Extract the [x, y] coordinate from the center of the cell holding the provided text.  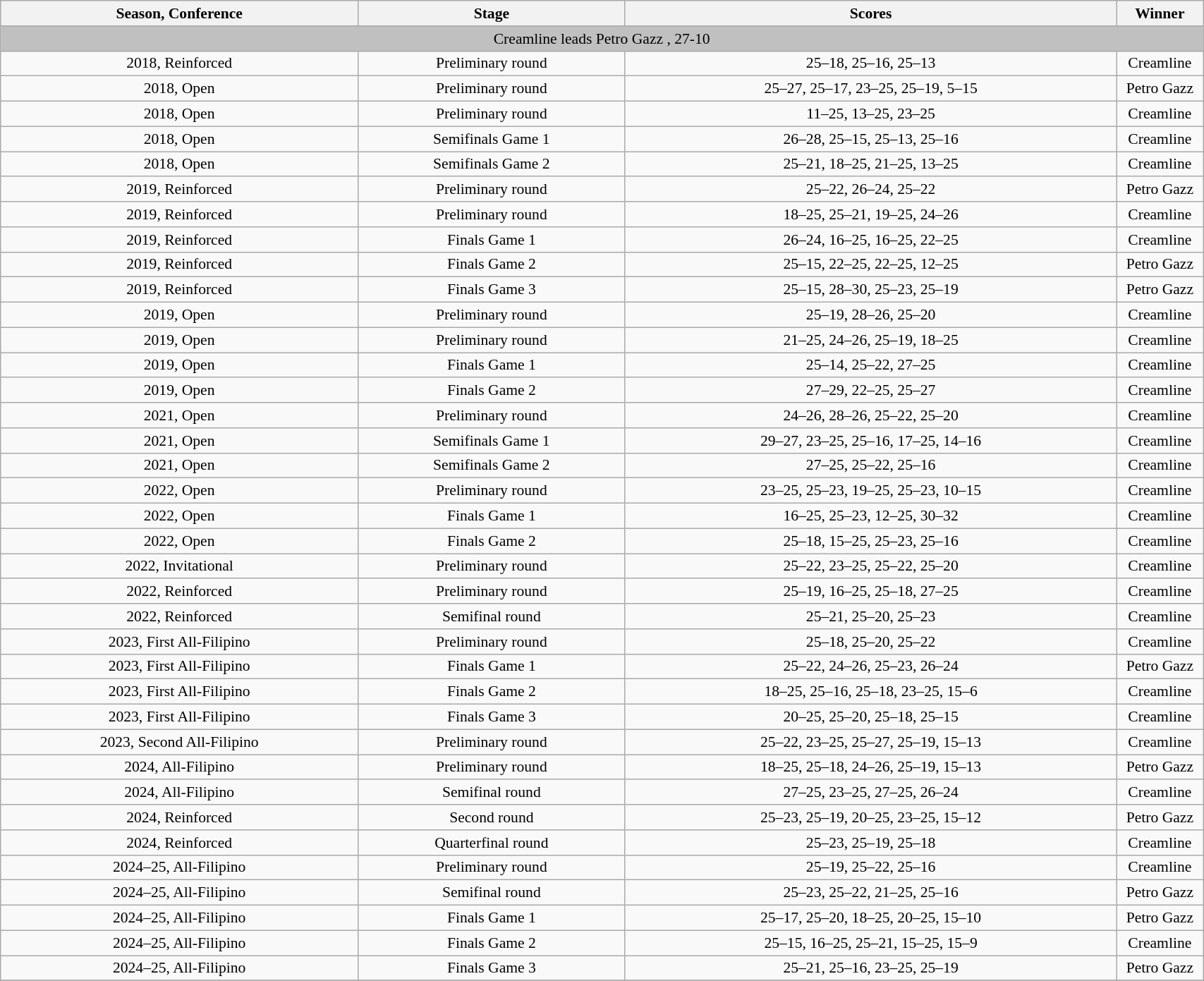
27–25, 25–22, 25–16 [870, 465]
25–19, 16–25, 25–18, 27–25 [870, 592]
25–22, 23–25, 25–22, 25–20 [870, 566]
27–25, 23–25, 27–25, 26–24 [870, 793]
26–28, 25–15, 25–13, 25–16 [870, 139]
25–21, 18–25, 21–25, 13–25 [870, 164]
18–25, 25–16, 25–18, 23–25, 15–6 [870, 692]
25–15, 28–30, 25–23, 25–19 [870, 290]
25–19, 28–26, 25–20 [870, 315]
25–18, 25–16, 25–13 [870, 63]
Scores [870, 13]
25–23, 25–22, 21–25, 25–16 [870, 893]
Winner [1160, 13]
20–25, 25–20, 25–18, 25–15 [870, 717]
25–19, 25–22, 25–16 [870, 867]
16–25, 25–23, 12–25, 30–32 [870, 516]
18–25, 25–18, 24–26, 25–19, 15–13 [870, 767]
11–25, 13–25, 23–25 [870, 114]
25–15, 16–25, 25–21, 15–25, 15–9 [870, 943]
Quarterfinal round [492, 843]
2022, Invitational [179, 566]
25–22, 24–26, 25–23, 26–24 [870, 666]
2023, Second All-Filipino [179, 742]
Second round [492, 817]
25–15, 22–25, 22–25, 12–25 [870, 264]
25–23, 25–19, 20–25, 23–25, 15–12 [870, 817]
29–27, 23–25, 25–16, 17–25, 14–16 [870, 441]
25–18, 15–25, 25–23, 25–16 [870, 541]
25–18, 25–20, 25–22 [870, 642]
Creamline leads Petro Gazz , 27-10 [602, 39]
25–22, 26–24, 25–22 [870, 190]
25–22, 23–25, 25–27, 25–19, 15–13 [870, 742]
24–26, 28–26, 25–22, 25–20 [870, 415]
21–25, 24–26, 25–19, 18–25 [870, 340]
27–29, 22–25, 25–27 [870, 391]
Stage [492, 13]
25–17, 25–20, 18–25, 20–25, 15–10 [870, 918]
18–25, 25–21, 19–25, 24–26 [870, 214]
2018, Reinforced [179, 63]
25–21, 25–20, 25–23 [870, 616]
25–14, 25–22, 27–25 [870, 365]
25–27, 25–17, 23–25, 25–19, 5–15 [870, 89]
23–25, 25–23, 19–25, 25–23, 10–15 [870, 491]
26–24, 16–25, 16–25, 22–25 [870, 240]
Season, Conference [179, 13]
25–21, 25–16, 23–25, 25–19 [870, 968]
25–23, 25–19, 25–18 [870, 843]
